Search for the cell housing the specified text and yield its [x, y] center coordinate. 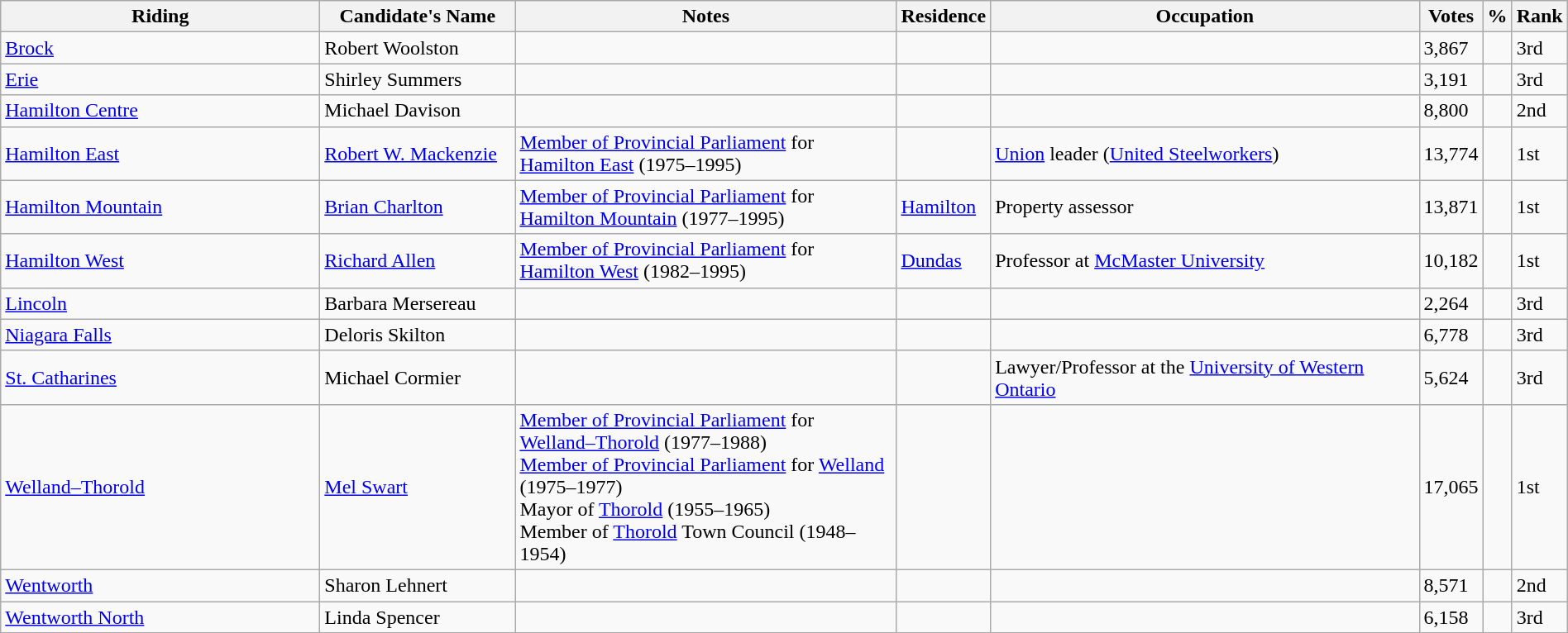
17,065 [1451, 487]
8,800 [1451, 111]
Deloris Skilton [418, 335]
Hamilton East [160, 154]
Robert Woolston [418, 48]
Union leader (United Steelworkers) [1205, 154]
Residence [944, 17]
Member of Provincial Parliament for Hamilton East (1975–1995) [706, 154]
Wentworth [160, 585]
Sharon Lehnert [418, 585]
Candidate's Name [418, 17]
Rank [1540, 17]
13,774 [1451, 154]
Robert W. Mackenzie [418, 154]
Member of Provincial Parliament for Hamilton Mountain (1977–1995) [706, 207]
Wentworth North [160, 617]
Linda Spencer [418, 617]
Hamilton Centre [160, 111]
St. Catharines [160, 377]
Shirley Summers [418, 79]
6,158 [1451, 617]
Welland–Thorold [160, 487]
Lincoln [160, 303]
Michael Cormier [418, 377]
Hamilton West [160, 261]
Richard Allen [418, 261]
Barbara Mersereau [418, 303]
Hamilton Mountain [160, 207]
2,264 [1451, 303]
Lawyer/Professor at the University of Western Ontario [1205, 377]
Notes [706, 17]
Votes [1451, 17]
6,778 [1451, 335]
Member of Provincial Parliament for Hamilton West (1982–1995) [706, 261]
Hamilton [944, 207]
Occupation [1205, 17]
Michael Davison [418, 111]
10,182 [1451, 261]
13,871 [1451, 207]
Niagara Falls [160, 335]
Property assessor [1205, 207]
8,571 [1451, 585]
Mel Swart [418, 487]
3,867 [1451, 48]
Brock [160, 48]
Riding [160, 17]
Professor at McMaster University [1205, 261]
Dundas [944, 261]
3,191 [1451, 79]
Erie [160, 79]
Brian Charlton [418, 207]
5,624 [1451, 377]
% [1497, 17]
